Provide the (x, y) coordinate of the cell's center where the given text is located.  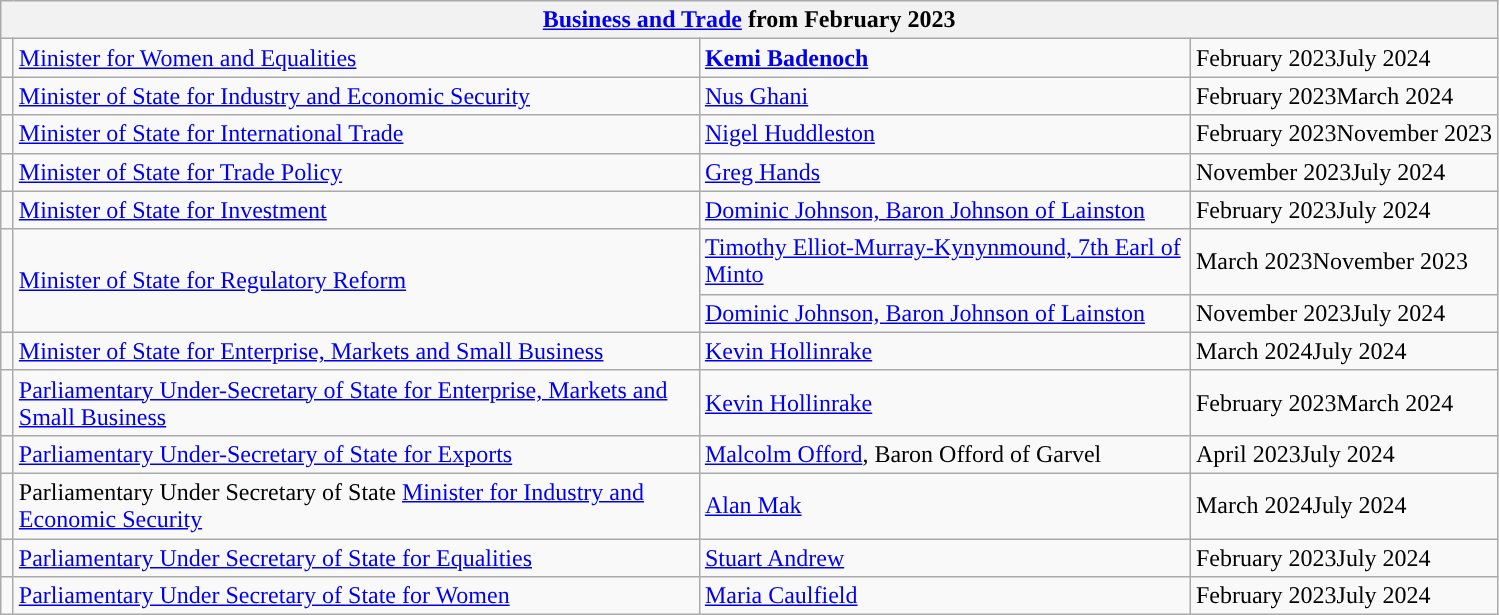
Business and Trade from February 2023 (750, 20)
Minister for Women and Equalities (356, 58)
Parliamentary Under-Secretary of State for Exports (356, 454)
Minister of State for Enterprise, Markets and Small Business (356, 351)
Minister of State for Regulatory Reform (356, 280)
Nigel Huddleston (944, 134)
Stuart Andrew (944, 557)
Parliamentary Under Secretary of State for Equalities (356, 557)
Maria Caulfield (944, 596)
Parliamentary Under-Secretary of State for Enterprise, Markets and Small Business (356, 402)
Parliamentary Under Secretary of State for Women (356, 596)
Alan Mak (944, 506)
Minister of State for Industry and Economic Security (356, 96)
March 2023November 2023 (1344, 262)
Minister of State for Investment (356, 210)
Malcolm Offord, Baron Offord of Garvel (944, 454)
Minister of State for International Trade (356, 134)
Greg Hands (944, 172)
Parliamentary Under Secretary of State Minister for Industry and Economic Security (356, 506)
Nus Ghani (944, 96)
February 2023November 2023 (1344, 134)
Kemi Badenoch (944, 58)
Timothy Elliot-Murray-Kynynmound, 7th Earl of Minto (944, 262)
Minister of State for Trade Policy (356, 172)
April 2023July 2024 (1344, 454)
